Extract the (x, y) coordinate from the center of the cell holding the provided text.  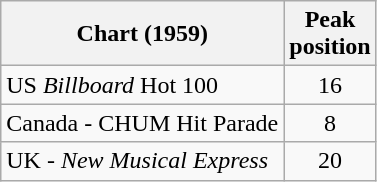
Peakposition (330, 34)
UK - New Musical Express (142, 161)
US Billboard Hot 100 (142, 85)
20 (330, 161)
Chart (1959) (142, 34)
16 (330, 85)
Canada - CHUM Hit Parade (142, 123)
8 (330, 123)
